Locate the cell with the specified text and output its [X, Y] center coordinate. 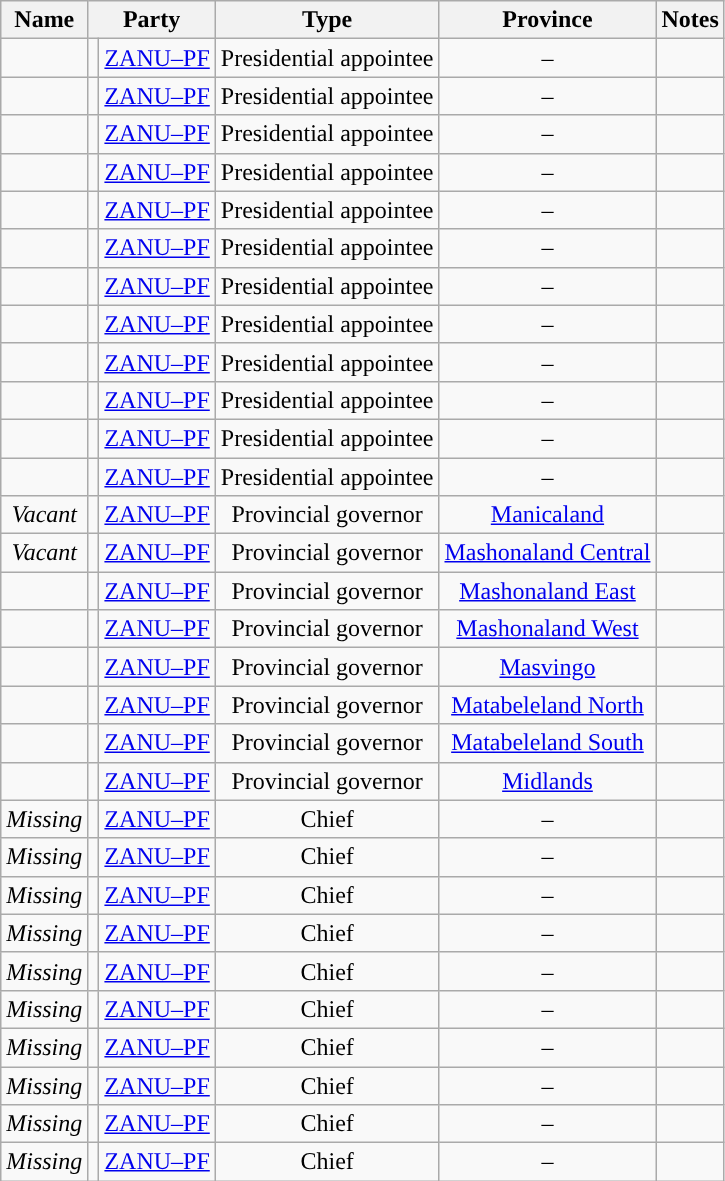
Matabeleland South [548, 743]
Mashonaland Central [548, 553]
Notes [690, 20]
Party [152, 20]
Province [548, 20]
Midlands [548, 781]
Masvingo [548, 667]
Type [327, 20]
Name [44, 20]
Mashonaland East [548, 591]
Mashonaland West [548, 629]
Matabeleland North [548, 705]
Manicaland [548, 515]
